Output the [x, y] coordinate of the center of the cell containing the given text.  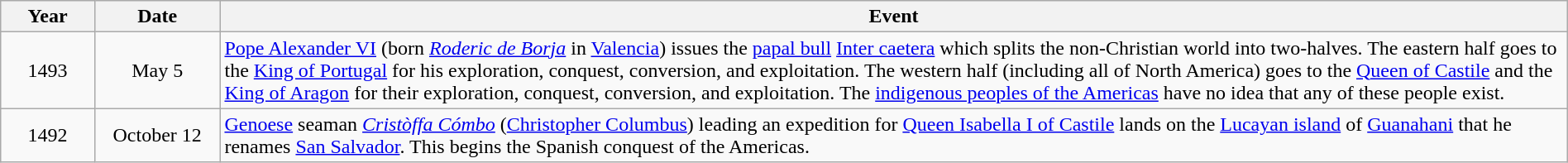
Date [157, 17]
1493 [48, 70]
Event [893, 17]
May 5 [157, 70]
Year [48, 17]
1492 [48, 136]
October 12 [157, 136]
